Extract the [x, y] coordinate from the center of the cell holding the provided text.  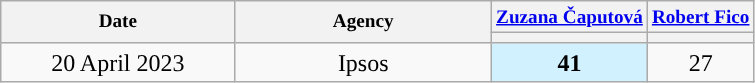
27 [700, 62]
Date [118, 22]
Zuzana Čaputová [570, 17]
Agency [364, 22]
20 April 2023 [118, 62]
Robert Fico [700, 17]
41 [570, 62]
Ipsos [364, 62]
